Locate the cell with the specified text and output its (X, Y) center coordinate. 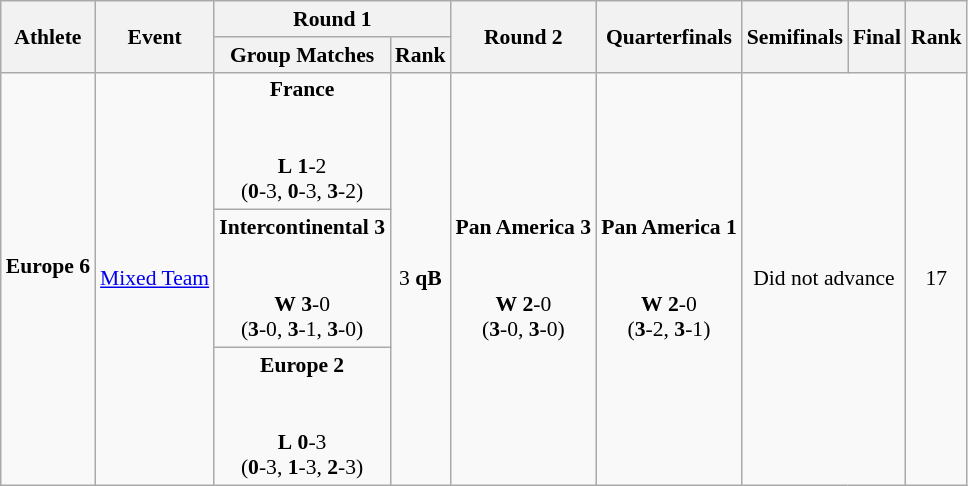
Pan America 1 W 2-0 (3-2, 3-1) (669, 278)
Athlete (48, 36)
Mixed Team (154, 278)
17 (936, 278)
Round 1 (332, 19)
Semifinals (795, 36)
Intercontinental 3 W 3-0 (3-0, 3-1, 3-0) (302, 279)
Quarterfinals (669, 36)
Europe 6 (48, 278)
Pan America 3 W 2-0 (3-0, 3-0) (524, 278)
Event (154, 36)
Group Matches (302, 55)
3 qB (420, 278)
Round 2 (524, 36)
Did not advance (824, 278)
Final (877, 36)
France L 1-2 (0-3, 0-3, 3-2) (302, 141)
Europe 2 L 0-3 (0-3, 1-3, 2-3) (302, 417)
